Capture the cell that displays the provided text and extract its [X, Y] central coordinate. 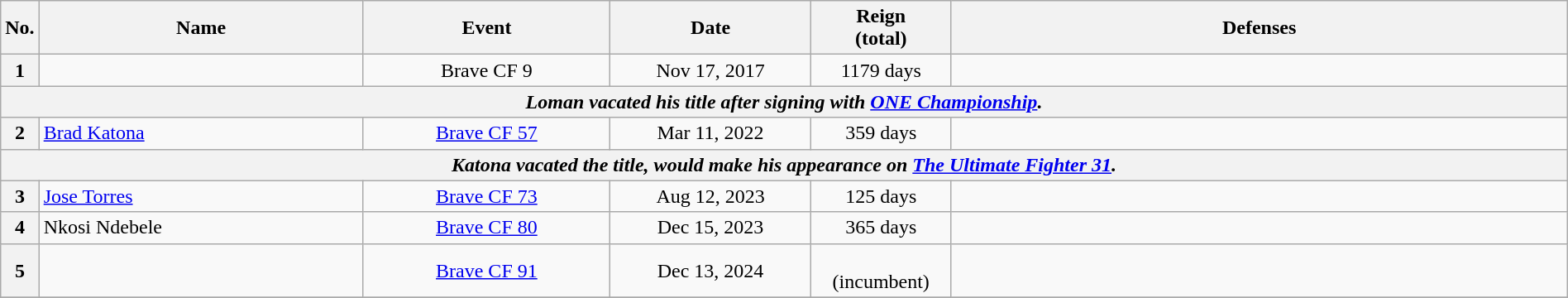
Event [486, 28]
Brad Katona [201, 133]
4 [20, 228]
Brave CF 57 [486, 133]
Nkosi Ndebele [201, 228]
3 [20, 196]
Katona vacated the title, would make his appearance on The Ultimate Fighter 31. [784, 165]
Jose Torres [201, 196]
No. [20, 28]
2 [20, 133]
Aug 12, 2023 [711, 196]
Mar 11, 2022 [711, 133]
Name [201, 28]
Brave CF 9 [486, 70]
125 days [881, 196]
Nov 17, 2017 [711, 70]
Brave CF 80 [486, 228]
1 [20, 70]
Brave CF 73 [486, 196]
1179 days [881, 70]
5 [20, 270]
Dec 13, 2024 [711, 270]
Defenses [1259, 28]
365 days [881, 228]
Dec 15, 2023 [711, 228]
Date [711, 28]
(incumbent) [881, 270]
Reign(total) [881, 28]
Brave CF 91 [486, 270]
359 days [881, 133]
Loman vacated his title after signing with ONE Championship. [784, 102]
